Find where the given text appears and provide that cell's center as (X, Y) coordinate. 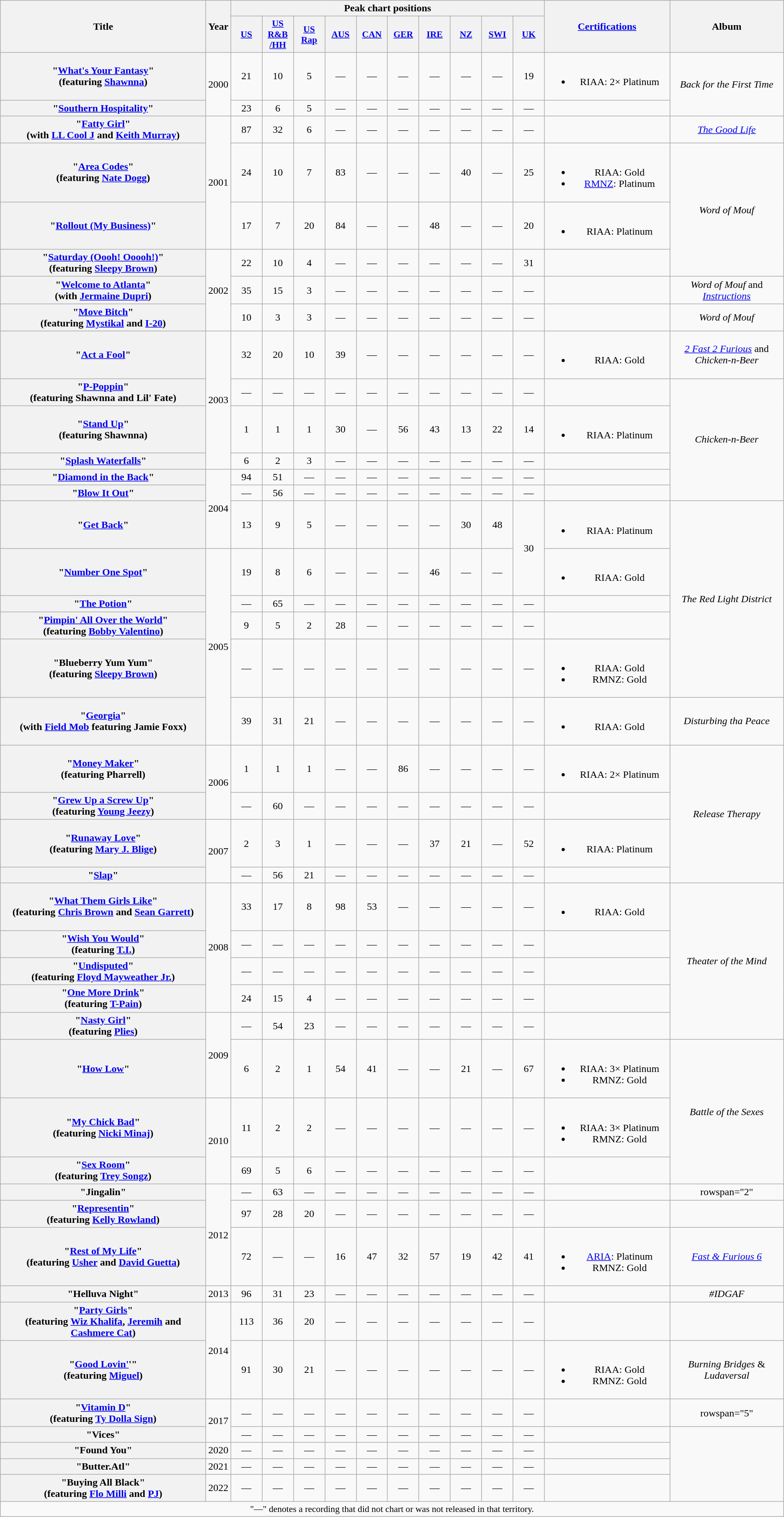
"Diamond in the Back" (103, 477)
"Vices" (103, 1434)
43 (435, 429)
"Found You" (103, 1450)
"Move Bitch"(featuring Mystikal and I-20) (103, 318)
Year (219, 27)
UK (529, 34)
IRE (435, 34)
47 (372, 1257)
Burning Bridges & Ludaversal (727, 1370)
63 (278, 1192)
2003 (219, 400)
46 (435, 572)
CAN (372, 34)
53 (372, 907)
"Slap" (103, 875)
"—" denotes a recording that did not chart or was not released in that territory. (392, 1509)
"Jingalin" (103, 1192)
GER (403, 34)
"One More Drink"(featuring T-Pain) (103, 998)
Release Therapy (727, 814)
"Georgia"(with Field Mob featuring Jamie Foxx) (103, 722)
AUS (341, 34)
52 (529, 843)
The Red Light District (727, 599)
83 (341, 173)
"Stand Up"(featuring Shawnna) (103, 429)
113 (246, 1321)
"The Potion" (103, 603)
"Runaway Love"(featuring Mary J. Blige) (103, 843)
2021 (219, 1466)
USRap (309, 34)
Certifications (607, 27)
2008 (219, 947)
"P-Poppin"(featuring Shawnna and Lil' Fate) (103, 392)
"Saturday (Oooh! Ooooh!)"(featuring Sleepy Brown) (103, 263)
"Buying All Black"(featuring Flo Milli and PJ) (103, 1488)
84 (341, 225)
57 (435, 1257)
Fast & Furious 6 (727, 1257)
2006 (219, 782)
97 (246, 1214)
11 (246, 1127)
40 (466, 173)
36 (278, 1321)
65 (278, 603)
87 (246, 130)
"My Chick Bad"(featuring Nicki Minaj) (103, 1127)
"Helluva Night" (103, 1294)
25 (529, 173)
#IDGAF (727, 1294)
"Butter.Atl" (103, 1466)
Word of Mouf and Instructions (727, 290)
"Grew Up a Screw Up"(featuring Young Jeezy) (103, 806)
"Get Back" (103, 525)
"What's Your Fantasy"(featuring Shawnna) (103, 76)
"How Low" (103, 1069)
NZ (466, 34)
2012 (219, 1235)
RIAA: GoldRMNZ: Platinum (607, 173)
35 (246, 290)
"Welcome to Atlanta"(with Jermaine Dupri) (103, 290)
67 (529, 1069)
Back for the First Time (727, 84)
Disturbing tha Peace (727, 722)
"Rollout (My Business)" (103, 225)
"Fatty Girl"(with LL Cool J and Keith Murray) (103, 130)
"Pimpin' All Over the World"(featuring Bobby Valentino) (103, 625)
98 (341, 907)
2010 (219, 1141)
2007 (219, 852)
2004 (219, 509)
2005 (219, 646)
2 Fast 2 Furious and Chicken-n-Beer (727, 355)
33 (246, 907)
72 (246, 1257)
ARIA: PlatinumRMNZ: Gold (607, 1257)
94 (246, 477)
37 (435, 843)
14 (529, 429)
The Good Life (727, 130)
96 (246, 1294)
Chicken-n-Beer (727, 440)
"Representin"(featuring Kelly Rowland) (103, 1214)
"Splash Waterfalls" (103, 461)
2022 (219, 1488)
rowspan="2" (727, 1192)
Peak chart positions (388, 8)
"Undisputed"(featuring Floyd Mayweather Jr.) (103, 971)
2014 (219, 1351)
"Money Maker"(featuring Pharrell) (103, 769)
2000 (219, 84)
16 (341, 1257)
2002 (219, 290)
Battle of the Sexes (727, 1111)
"Blueberry Yum Yum"(featuring Sleepy Brown) (103, 668)
"Sex Room"(featuring Trey Songz) (103, 1170)
"Blow It Out" (103, 493)
91 (246, 1370)
"Rest of My Life"(featuring Usher and David Guetta) (103, 1257)
"Wish You Would"(featuring T.I.) (103, 944)
"What Them Girls Like"(featuring Chris Brown and Sean Garrett) (103, 907)
86 (403, 769)
USR&B/HH (278, 34)
69 (246, 1170)
"Vitamin D"(featuring Ty Dolla Sign) (103, 1413)
"Area Codes"(featuring Nate Dogg) (103, 173)
"Good Lovin''"(featuring Miguel) (103, 1370)
Album (727, 27)
US (246, 34)
"Party Girls"(featuring Wiz Khalifa, Jeremih and Cashmere Cat) (103, 1321)
SWI (498, 34)
"Number One Spot" (103, 572)
2017 (219, 1421)
2013 (219, 1294)
"Nasty Girl"(featuring Plies) (103, 1026)
42 (498, 1257)
2020 (219, 1450)
Theater of the Mind (727, 961)
51 (278, 477)
2009 (219, 1055)
2001 (219, 183)
"Southern Hospitality" (103, 108)
rowspan="5" (727, 1413)
60 (278, 806)
"Act a Fool" (103, 355)
Title (103, 27)
